Find where the given text appears and provide that cell's center as [x, y] coordinate. 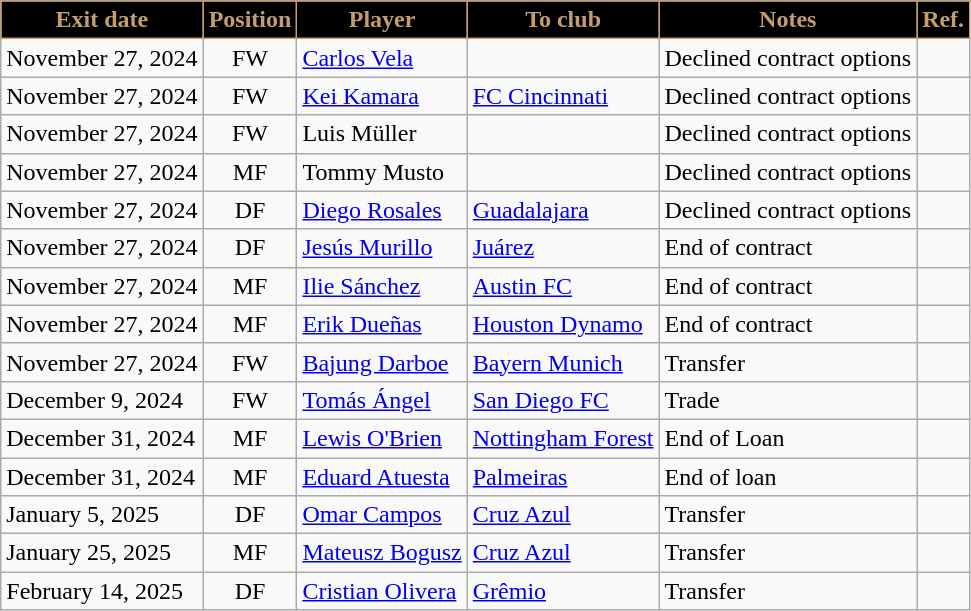
Juárez [563, 248]
Diego Rosales [382, 210]
Position [250, 20]
Mateusz Bogusz [382, 553]
Kei Kamara [382, 96]
End of loan [788, 477]
Erik Dueñas [382, 324]
End of Loan [788, 438]
Player [382, 20]
Omar Campos [382, 515]
Jesús Murillo [382, 248]
Tommy Musto [382, 172]
Trade [788, 400]
Nottingham Forest [563, 438]
Palmeiras [563, 477]
Bayern Munich [563, 362]
San Diego FC [563, 400]
January 5, 2025 [102, 515]
December 9, 2024 [102, 400]
Luis Müller [382, 134]
January 25, 2025 [102, 553]
Ilie Sánchez [382, 286]
Lewis O'Brien [382, 438]
Cristian Olivera [382, 591]
Austin FC [563, 286]
Houston Dynamo [563, 324]
Carlos Vela [382, 58]
Tomás Ángel [382, 400]
Bajung Darboe [382, 362]
Notes [788, 20]
To club [563, 20]
FC Cincinnati [563, 96]
Guadalajara [563, 210]
Eduard Atuesta [382, 477]
Exit date [102, 20]
February 14, 2025 [102, 591]
Grêmio [563, 591]
Ref. [944, 20]
